Identify which cell holds the provided text, then report its [X, Y] central coordinate. 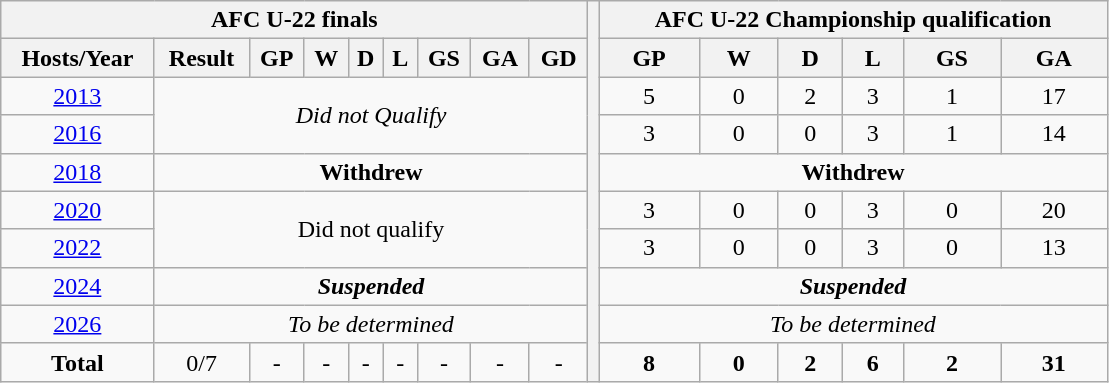
2022 [78, 248]
6 [872, 362]
Did not Qualify [371, 115]
2016 [78, 134]
0/7 [202, 362]
17 [1054, 96]
8 [649, 362]
AFC U-22 Championship qualification [853, 20]
2013 [78, 96]
2026 [78, 324]
20 [1054, 210]
2018 [78, 172]
13 [1054, 248]
AFC U-22 finals [294, 20]
2020 [78, 210]
Total [78, 362]
Result [202, 58]
Hosts/Year [78, 58]
2024 [78, 286]
5 [649, 96]
31 [1054, 362]
GD [558, 58]
14 [1054, 134]
Did not qualify [371, 229]
